From the cell containing the given text, extract its center point as [x, y] coordinate. 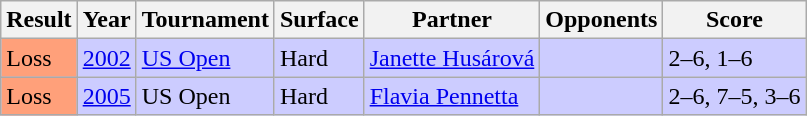
Janette Husárová [452, 58]
2–6, 7–5, 3–6 [734, 96]
Score [734, 20]
Flavia Pennetta [452, 96]
Year [106, 20]
Tournament [205, 20]
Opponents [602, 20]
Result [39, 20]
2–6, 1–6 [734, 58]
2002 [106, 58]
Partner [452, 20]
2005 [106, 96]
Surface [319, 20]
